Pinpoint the cell where the given text exists, returning its (x, y) midpoint coordinate. 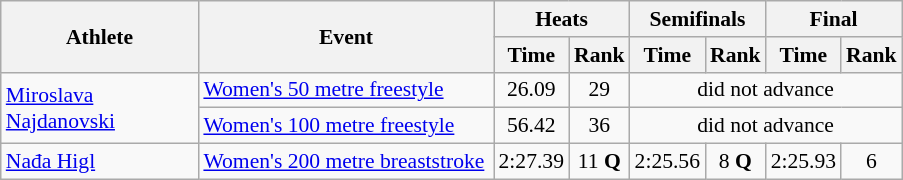
Women's 200 metre breaststroke (346, 162)
2:25.93 (804, 162)
Nađa Higl (100, 162)
Semifinals (698, 19)
56.42 (532, 126)
6 (872, 162)
36 (600, 126)
Event (346, 36)
Women's 50 metre freestyle (346, 90)
Athlete (100, 36)
26.09 (532, 90)
2:27.39 (532, 162)
8 Q (736, 162)
11 Q (600, 162)
2:25.56 (668, 162)
29 (600, 90)
Miroslava Najdanovski (100, 108)
Women's 100 metre freestyle (346, 126)
Final (834, 19)
Heats (562, 19)
